Return [x, y] of the center of cell containing provided text 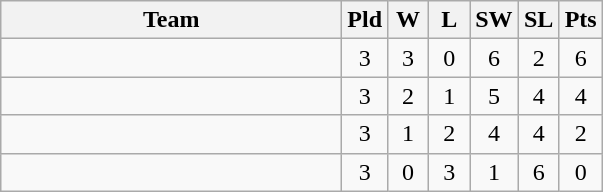
5 [494, 96]
W [408, 20]
SL [538, 20]
Pts [580, 20]
Pld [365, 20]
Team [172, 20]
SW [494, 20]
L [450, 20]
